Find where the given text appears and provide that cell's center as [x, y] coordinate. 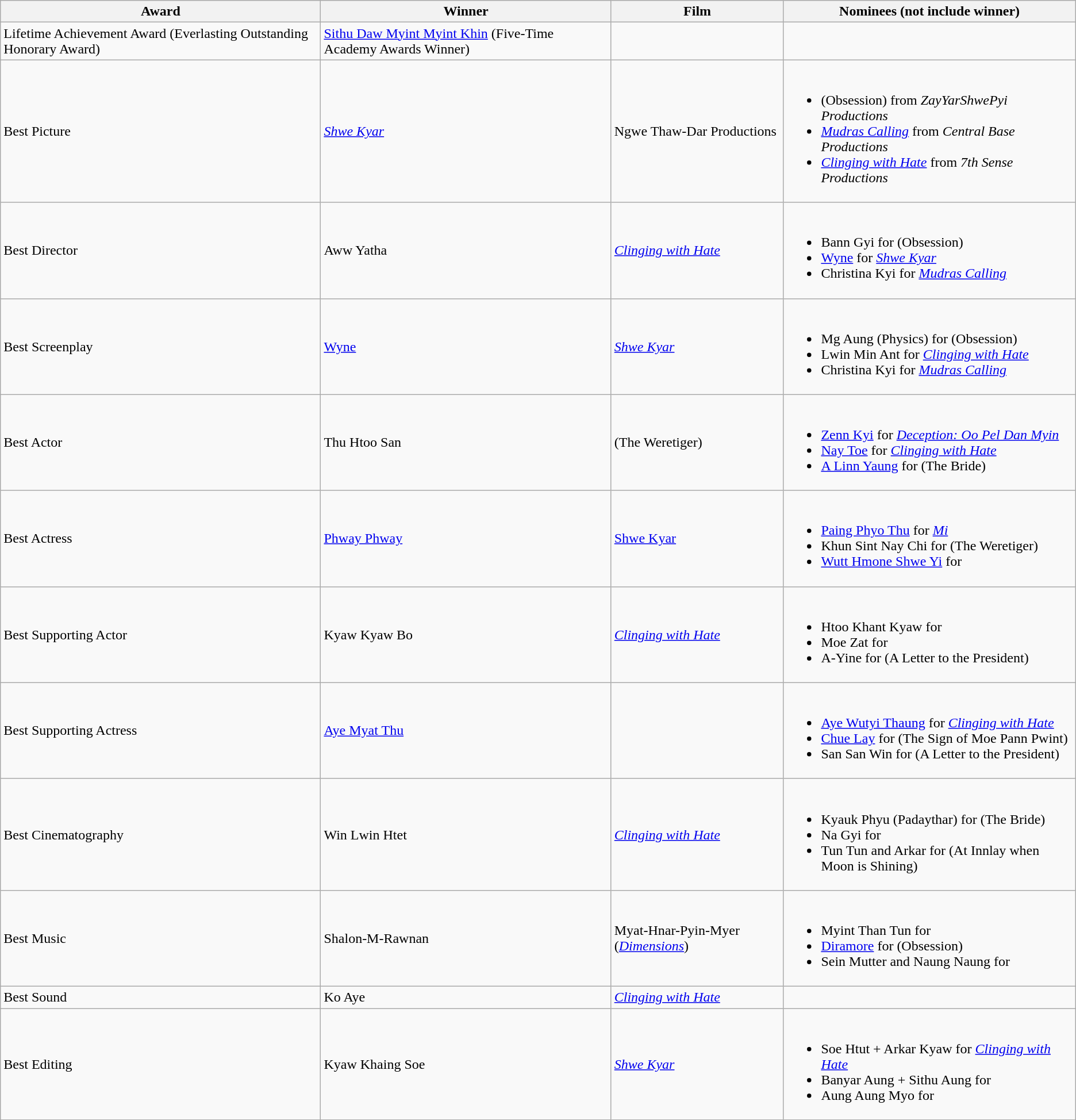
Sithu Daw Myint Myint Khin (Five-Time Academy Awards Winner) [466, 41]
Best Screenplay [161, 346]
Best Supporting Actor [161, 635]
Myat-Hnar-Pyin-Myer (Dimensions) [697, 938]
Best Actress [161, 538]
Ko Aye [466, 997]
Best Director [161, 251]
Soe Htut + Arkar Kyaw for Clinging with HateBanyar Aung + Sithu Aung for Aung Aung Myo for [929, 1064]
Phway Phway [466, 538]
Mg Aung (Physics) for (Obsession)Lwin Min Ant for Clinging with HateChristina Kyi for Mudras Calling [929, 346]
Aye Myat Thu [466, 730]
Wyne [466, 346]
(The Weretiger) [697, 443]
Best Cinematography [161, 834]
Best Music [161, 938]
Winner [466, 11]
Ngwe Thaw-Dar Productions [697, 131]
(Obsession) from ZayYarShwePyi ProductionsMudras Calling from Central Base ProductionsClinging with Hate from 7th Sense Productions [929, 131]
Kyauk Phyu (Padaythar) for (The Bride)Na Gyi for Tun Tun and Arkar for (At Innlay when Moon is Shining) [929, 834]
Aye Wutyi Thaung for Clinging with HateChue Lay for (The Sign of Moe Pann Pwint)San San Win for (A Letter to the President) [929, 730]
Zenn Kyi for Deception: Oo Pel Dan MyinNay Toe for Clinging with HateA Linn Yaung for (The Bride) [929, 443]
Best Picture [161, 131]
Htoo Khant Kyaw for Moe Zat for A-Yine for (A Letter to the President) [929, 635]
Aww Yatha [466, 251]
Lifetime Achievement Award (Everlasting Outstanding Honorary Award) [161, 41]
Paing Phyo Thu for MiKhun Sint Nay Chi for (The Weretiger)Wutt Hmone Shwe Yi for [929, 538]
Best Actor [161, 443]
Win Lwin Htet [466, 834]
Bann Gyi for (Obsession)Wyne for Shwe KyarChristina Kyi for Mudras Calling [929, 251]
Film [697, 11]
Nominees (not include winner) [929, 11]
Thu Htoo San [466, 443]
Award [161, 11]
Best Editing [161, 1064]
Kyaw Khaing Soe [466, 1064]
Best Supporting Actress [161, 730]
Shalon-M-Rawnan [466, 938]
Kyaw Kyaw Bo [466, 635]
Best Sound [161, 997]
Myint Than Tun for Diramore for (Obsession)Sein Mutter and Naung Naung for [929, 938]
